Capture the cell that displays the provided text and extract its [x, y] central coordinate. 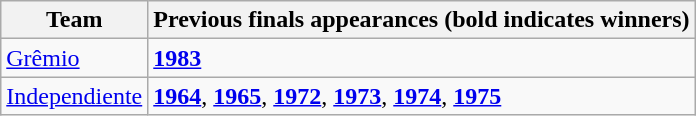
1983 [422, 58]
Grêmio [74, 58]
Previous finals appearances (bold indicates winners) [422, 20]
1964, 1965, 1972, 1973, 1974, 1975 [422, 96]
Independiente [74, 96]
Team [74, 20]
